Return [X, Y] of the center of cell containing provided text 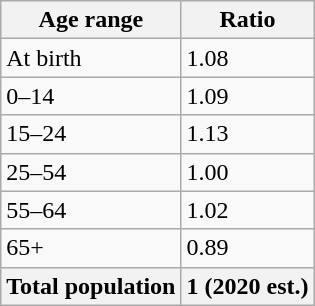
Ratio [248, 20]
0–14 [91, 96]
1.08 [248, 58]
At birth [91, 58]
1.13 [248, 134]
0.89 [248, 248]
1.02 [248, 210]
Age range [91, 20]
Total population [91, 286]
1.09 [248, 96]
65+ [91, 248]
25–54 [91, 172]
1 (2020 est.) [248, 286]
15–24 [91, 134]
55–64 [91, 210]
1.00 [248, 172]
